Find where the given text appears and provide that cell's center as [x, y] coordinate. 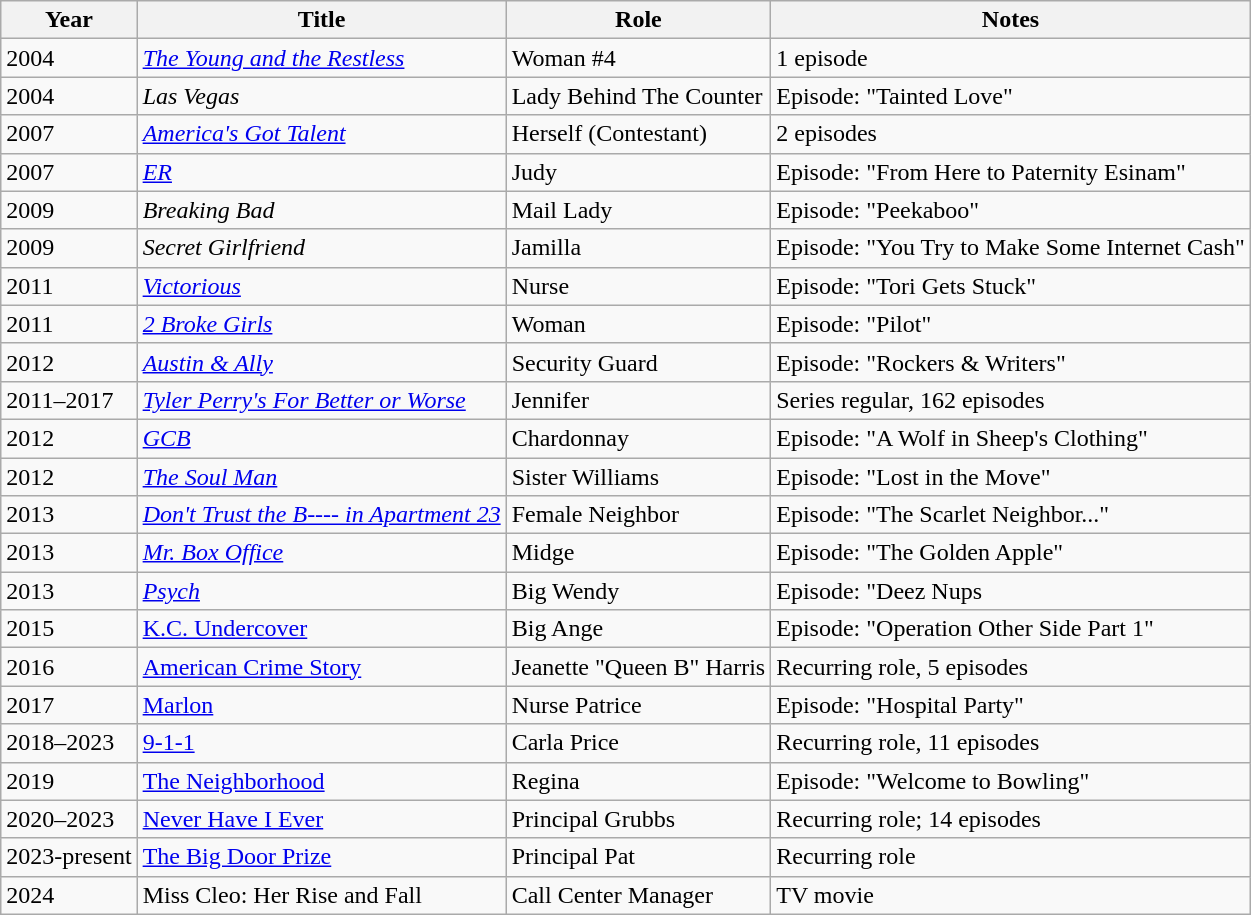
2020–2023 [69, 819]
2016 [69, 667]
2023-present [69, 857]
Female Neighbor [638, 515]
America's Got Talent [322, 134]
Recurring role, 5 episodes [1011, 667]
The Big Door Prize [322, 857]
Woman #4 [638, 58]
Episode: "From Here to Paternity Esinam" [1011, 172]
2017 [69, 705]
Midge [638, 553]
Herself (Contestant) [638, 134]
The Young and the Restless [322, 58]
American Crime Story [322, 667]
2 Broke Girls [322, 324]
The Soul Man [322, 477]
Principal Pat [638, 857]
Series regular, 162 episodes [1011, 400]
Year [69, 20]
Episode: "Welcome to Bowling" [1011, 781]
Sister Williams [638, 477]
Principal Grubbs [638, 819]
Episode: "Tori Gets Stuck" [1011, 286]
The Neighborhood [322, 781]
Jeanette "Queen B" Harris [638, 667]
Episode: "Pilot" [1011, 324]
Recurring role [1011, 857]
Jamilla [638, 248]
Secret Girlfriend [322, 248]
Title [322, 20]
Episode: "Rockers & Writers" [1011, 362]
Big Wendy [638, 591]
Episode: "The Golden Apple" [1011, 553]
Jennifer [638, 400]
Recurring role, 11 episodes [1011, 743]
Episode: "You Try to Make Some Internet Cash" [1011, 248]
Role [638, 20]
GCB [322, 438]
Recurring role; 14 episodes [1011, 819]
2011–2017 [69, 400]
Mr. Box Office [322, 553]
2024 [69, 895]
Victorious [322, 286]
K.C. Undercover [322, 629]
Security Guard [638, 362]
Lady Behind The Counter [638, 96]
Episode: "The Scarlet Neighbor..." [1011, 515]
Las Vegas [322, 96]
TV movie [1011, 895]
Episode: "Lost in the Move" [1011, 477]
Carla Price [638, 743]
Notes [1011, 20]
Episode: "Tainted Love" [1011, 96]
Mail Lady [638, 210]
Breaking Bad [322, 210]
Episode: "Deez Nups [1011, 591]
Chardonnay [638, 438]
Episode: "Hospital Party" [1011, 705]
Psych [322, 591]
1 episode [1011, 58]
Big Ange [638, 629]
2015 [69, 629]
9-1-1 [322, 743]
Nurse Patrice [638, 705]
Nurse [638, 286]
2 episodes [1011, 134]
2019 [69, 781]
2018–2023 [69, 743]
Never Have I Ever [322, 819]
Don't Trust the B---- in Apartment 23 [322, 515]
Call Center Manager [638, 895]
Marlon [322, 705]
Miss Cleo: Her Rise and Fall [322, 895]
Episode: "A Wolf in Sheep's Clothing" [1011, 438]
Regina [638, 781]
Tyler Perry's For Better or Worse [322, 400]
Judy [638, 172]
Episode: "Peekaboo" [1011, 210]
Austin & Ally [322, 362]
ER [322, 172]
Woman [638, 324]
Episode: "Operation Other Side Part 1" [1011, 629]
